Scan for the cell matching the given text and deliver its (x, y) coordinate at center. 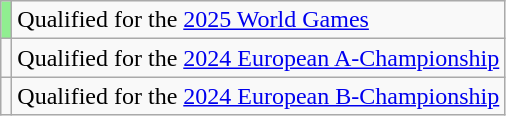
Qualified for the 2024 European A-Championship (258, 58)
Qualified for the 2025 World Games (258, 20)
Qualified for the 2024 European B-Championship (258, 96)
